Provide the [X, Y] coordinate of the cell's center where the given text is located.  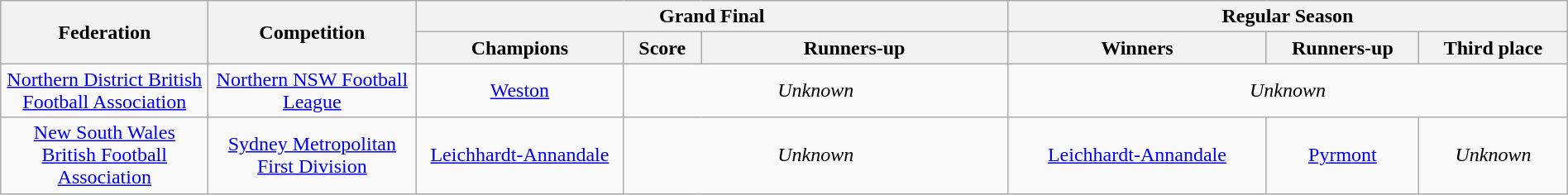
Pyrmont [1342, 155]
Federation [104, 32]
Grand Final [712, 17]
Champions [519, 48]
New South Wales British Football Association [104, 155]
Competition [313, 32]
Third place [1494, 48]
Regular Season [1288, 17]
Northern District British Football Association [104, 91]
Weston [519, 91]
Score [662, 48]
Northern NSW Football League [313, 91]
Winners [1138, 48]
Sydney Metropolitan First Division [313, 155]
